Return the (x, y) coordinate for the center point of the cell that contains the specified text.  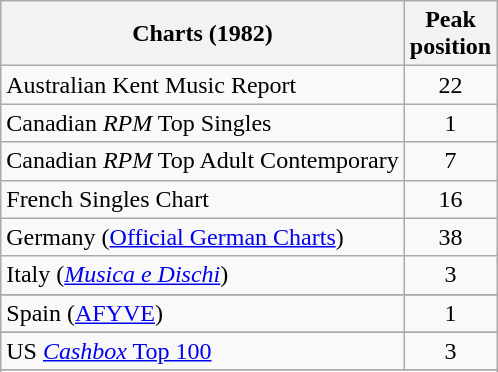
16 (450, 199)
French Singles Chart (203, 199)
Australian Kent Music Report (203, 85)
Peakposition (450, 34)
38 (450, 237)
Italy (Musica e Dischi) (203, 275)
Charts (1982) (203, 34)
Spain (AFYVE) (203, 313)
22 (450, 85)
Canadian RPM Top Adult Contemporary (203, 161)
Germany (Official German Charts) (203, 237)
Canadian RPM Top Singles (203, 123)
7 (450, 161)
US Cashbox Top 100 (203, 351)
